Scan for the cell matching the given text and deliver its (x, y) coordinate at center. 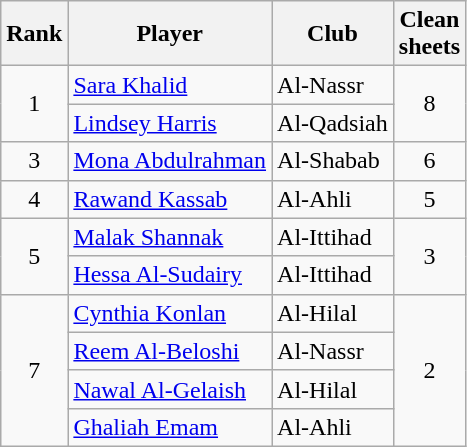
4 (34, 199)
2 (429, 370)
8 (429, 104)
Nawal Al-Gelaish (170, 389)
Hessa Al-Sudairy (170, 275)
Al-Qadsiah (333, 123)
Club (333, 34)
Lindsey Harris (170, 123)
6 (429, 161)
Sara Khalid (170, 85)
Cynthia Konlan (170, 313)
Reem Al-Beloshi (170, 351)
Ghaliah Emam (170, 427)
Rawand Kassab (170, 199)
Player (170, 34)
Cleansheets (429, 34)
Malak Shannak (170, 237)
Al-Shabab (333, 161)
Mona Abdulrahman (170, 161)
7 (34, 370)
1 (34, 104)
Rank (34, 34)
